For the text-containing cell, return its midpoint in [X, Y] coordinate format. 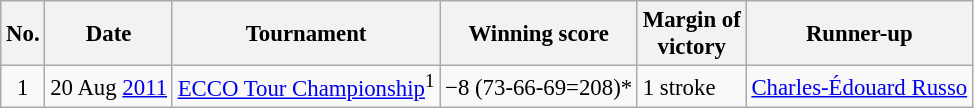
Tournament [306, 34]
Date [108, 34]
1 stroke [692, 87]
20 Aug 2011 [108, 87]
Charles-Édouard Russo [859, 87]
−8 (73-66-69=208)* [539, 87]
Runner-up [859, 34]
1 [23, 87]
Winning score [539, 34]
Margin ofvictory [692, 34]
ECCO Tour Championship1 [306, 87]
No. [23, 34]
